Output the (X, Y) coordinate of the center of the cell containing the given text.  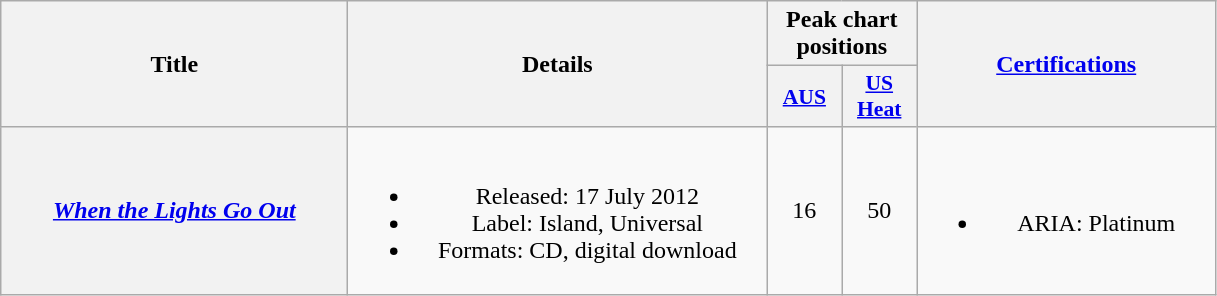
AUS (804, 96)
When the Lights Go Out (174, 210)
Released: 17 July 2012 Label: Island, UniversalFormats: CD, digital download (558, 210)
Title (174, 64)
Details (558, 64)
USHeat (880, 96)
ARIA: Platinum (1066, 210)
50 (880, 210)
Peak chart positions (842, 34)
Certifications (1066, 64)
16 (804, 210)
